Determine the (X, Y) coordinate at the center of the cell enclosing the given text.  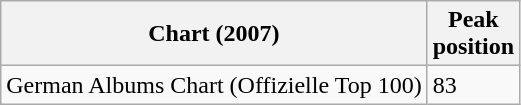
83 (473, 85)
Peakposition (473, 34)
German Albums Chart (Offizielle Top 100) (214, 85)
Chart (2007) (214, 34)
